Determine the [X, Y] coordinate at the center of the cell enclosing the given text.  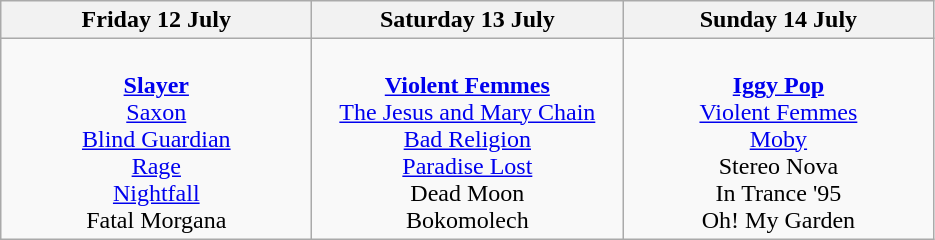
Saturday 13 July [468, 20]
Iggy Pop Violent Femmes Moby Stereo Nova In Trance '95 Oh! My Garden [778, 139]
Friday 12 July [156, 20]
Sunday 14 July [778, 20]
Slayer Saxon Blind Guardian Rage Nightfall Fatal Morgana [156, 139]
Violent Femmes The Jesus and Mary Chain Bad Religion Paradise Lost Dead Moon Bokomolech [468, 139]
